Output the (x, y) coordinate of the center of the cell containing the given text.  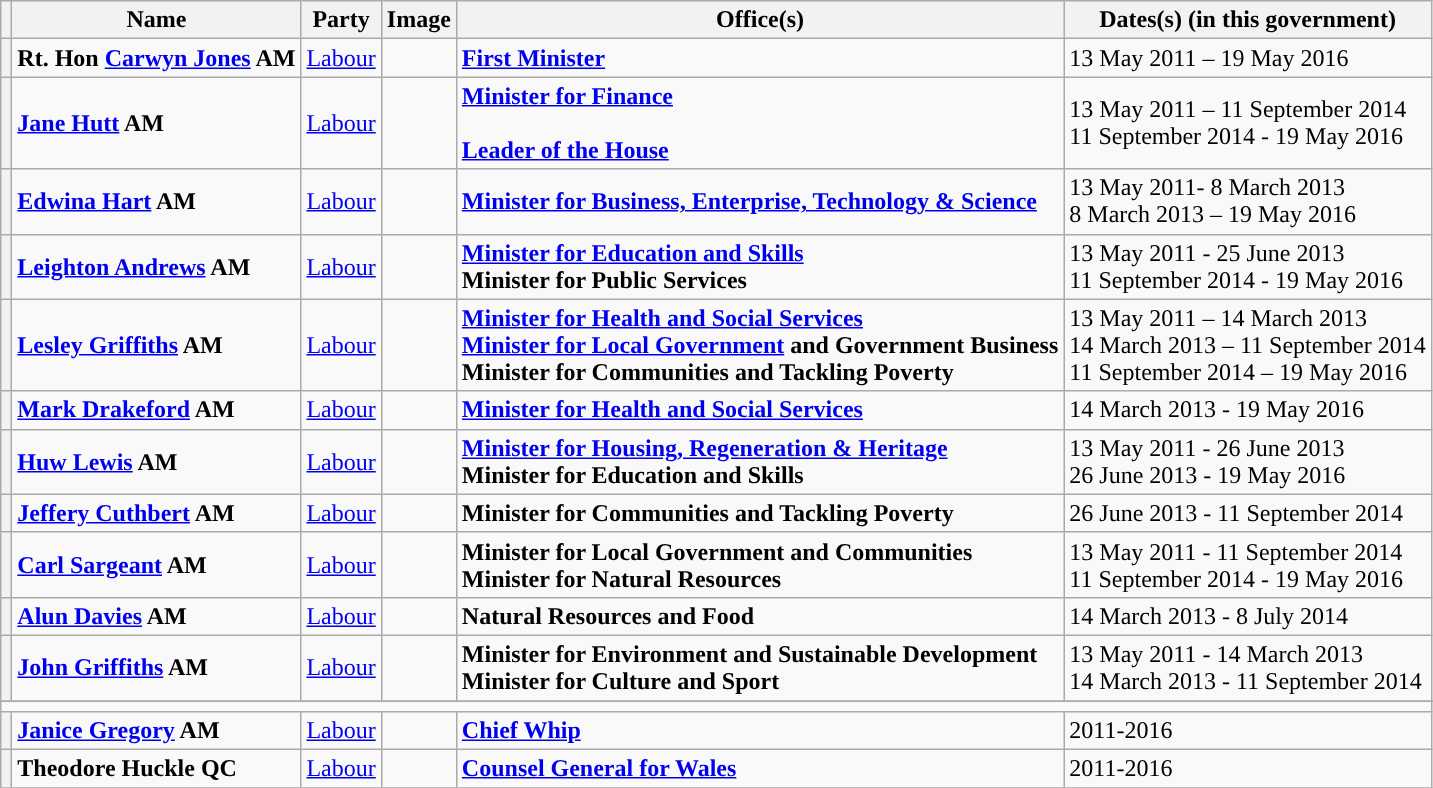
Natural Resources and Food (760, 616)
Alun Davies AM (156, 616)
Leighton Andrews AM (156, 266)
First Minister (760, 58)
Minister for Health and Social Services Minister for Local Government and Government Business Minister for Communities and Tackling Poverty (760, 345)
13 May 2011 - 26 June 2013 26 June 2013 - 19 May 2016 (1248, 462)
13 May 2011 - 14 March 2013 14 March 2013 - 11 September 2014 (1248, 668)
Counsel General for Wales (760, 769)
Party (341, 20)
Minister for Local Government and Communities Minister for Natural Resources (760, 564)
Minister for Health and Social Services (760, 410)
Minister for Communities and Tackling Poverty (760, 513)
Name (156, 20)
13 May 2011 – 11 September 2014 11 September 2014 - 19 May 2016 (1248, 123)
Rt. Hon Carwyn Jones AM (156, 58)
13 May 2011 - 11 September 2014 11 September 2014 - 19 May 2016 (1248, 564)
Carl Sargeant AM (156, 564)
Dates(s) (in this government) (1248, 20)
26 June 2013 - 11 September 2014 (1248, 513)
Minister for Education and Skills Minister for Public Services (760, 266)
Theodore Huckle QC (156, 769)
Minister for Environment and Sustainable Development Minister for Culture and Sport (760, 668)
14 March 2013 - 19 May 2016 (1248, 410)
13 May 2011 – 14 March 201314 March 2013 – 11 September 201411 September 2014 – 19 May 2016 (1248, 345)
13 May 2011- 8 March 2013 8 March 2013 – 19 May 2016 (1248, 202)
14 March 2013 - 8 July 2014 (1248, 616)
Jeffery Cuthbert AM (156, 513)
Edwina Hart AM (156, 202)
Mark Drakeford AM (156, 410)
Minister for Housing, Regeneration & Heritage Minister for Education and Skills (760, 462)
13 May 2011 – 19 May 2016 (1248, 58)
Lesley Griffiths AM (156, 345)
13 May 2011 - 25 June 2013 11 September 2014 - 19 May 2016 (1248, 266)
Chief Whip (760, 731)
Minister for FinanceLeader of the House (760, 123)
Janice Gregory AM (156, 731)
Minister for Business, Enterprise, Technology & Science (760, 202)
John Griffiths AM (156, 668)
Image (418, 20)
Jane Hutt AM (156, 123)
Huw Lewis AM (156, 462)
Office(s) (760, 20)
